Find where the given text appears and provide that cell's center as [x, y] coordinate. 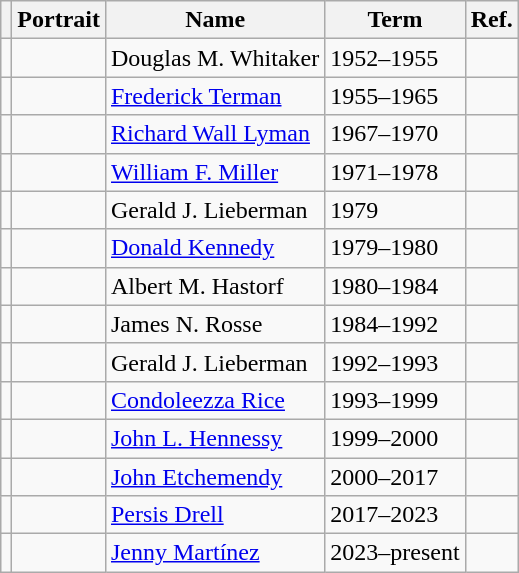
James N. Rosse [214, 324]
1979–1980 [395, 248]
1984–1992 [395, 324]
Condoleezza Rice [214, 400]
1980–1984 [395, 286]
1952–1955 [395, 58]
Name [214, 20]
Jenny Martínez [214, 553]
2023–present [395, 553]
1999–2000 [395, 438]
Douglas M. Whitaker [214, 58]
Frederick Terman [214, 96]
Term [395, 20]
Ref. [492, 20]
Albert M. Hastorf [214, 286]
Richard Wall Lyman [214, 134]
1967–1970 [395, 134]
John L. Hennessy [214, 438]
1979 [395, 210]
John Etchemendy [214, 477]
Donald Kennedy [214, 248]
1955–1965 [395, 96]
2017–2023 [395, 515]
1993–1999 [395, 400]
2000–2017 [395, 477]
1992–1993 [395, 362]
William F. Miller [214, 172]
1971–1978 [395, 172]
Portrait [59, 20]
Persis Drell [214, 515]
